Return the (X, Y) coordinate for the center point of the cell that contains the specified text.  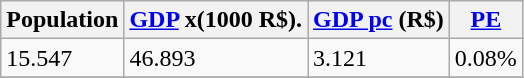
PE (486, 20)
3.121 (379, 58)
46.893 (216, 58)
0.08% (486, 58)
15.547 (62, 58)
Population (62, 20)
GDP pc (R$) (379, 20)
GDP x(1000 R$). (216, 20)
